Determine the (X, Y) coordinate at the center of the cell enclosing the given text.  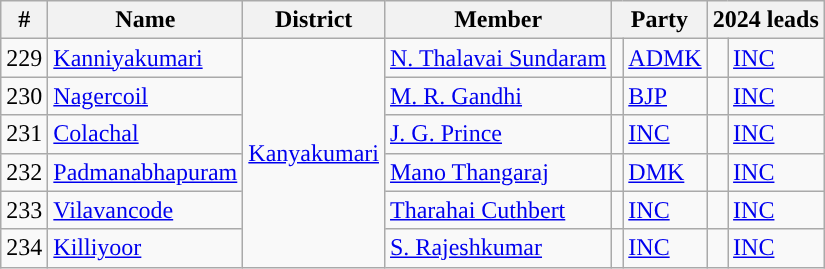
229 (24, 58)
Mano Thangaraj (498, 172)
231 (24, 134)
Nagercoil (146, 96)
Vilavancode (146, 210)
230 (24, 96)
Tharahai Cuthbert (498, 210)
DMK (665, 172)
# (24, 20)
234 (24, 248)
ADMK (665, 58)
J. G. Prince (498, 134)
N. Thalavai Sundaram (498, 58)
M. R. Gandhi (498, 96)
Name (146, 20)
Killiyoor (146, 248)
Party (660, 20)
Member (498, 20)
Padmanabhapuram (146, 172)
Kanyakumari (314, 153)
232 (24, 172)
S. Rajeshkumar (498, 248)
2024 leads (766, 20)
Kanniyakumari (146, 58)
Colachal (146, 134)
BJP (665, 96)
233 (24, 210)
District (314, 20)
